Identify which cell holds the provided text, then report its [x, y] central coordinate. 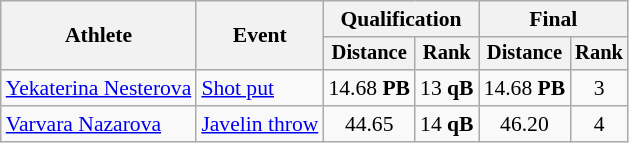
Athlete [99, 36]
Event [260, 36]
46.20 [525, 124]
Shot put [260, 88]
44.65 [369, 124]
3 [599, 88]
Yekaterina Nesterova [99, 88]
13 qB [447, 88]
Javelin throw [260, 124]
14 qB [447, 124]
Varvara Nazarova [99, 124]
Final [554, 19]
4 [599, 124]
Qualification [400, 19]
